Extract the [x, y] coordinate from the center of the cell holding the provided text.  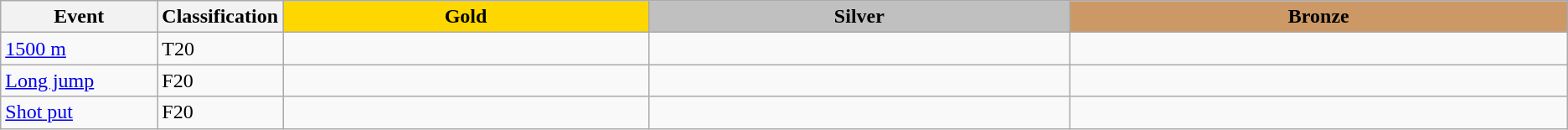
T20 [220, 49]
Gold [466, 17]
Bronze [1318, 17]
Event [79, 17]
1500 m [79, 49]
Classification [220, 17]
Shot put [79, 112]
Long jump [79, 81]
Silver [859, 17]
